Provide the [x, y] coordinate of the cell's center where the given text is located.  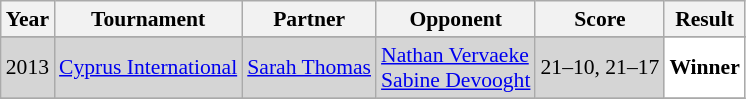
Result [704, 19]
Partner [309, 19]
Cyprus International [148, 68]
Winner [704, 68]
Year [28, 19]
2013 [28, 68]
Sarah Thomas [309, 68]
Nathan Vervaeke Sabine Devooght [456, 68]
Tournament [148, 19]
Score [600, 19]
Opponent [456, 19]
21–10, 21–17 [600, 68]
